Search for the cell housing the specified text and yield its (X, Y) center coordinate. 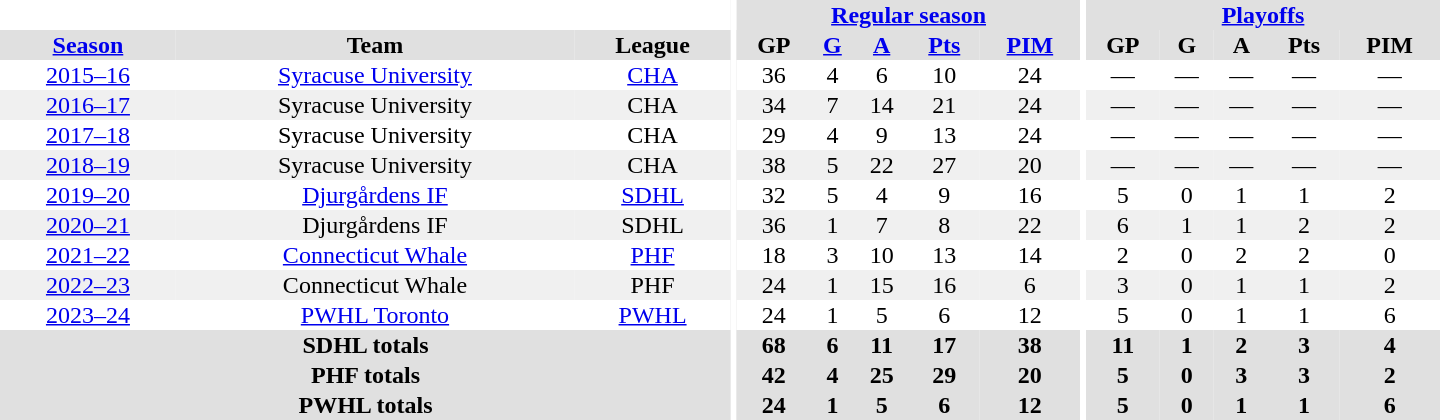
2016–17 (88, 105)
2021–22 (88, 255)
34 (774, 105)
25 (882, 375)
17 (944, 345)
Team (375, 45)
2022–23 (88, 285)
21 (944, 105)
PWHL (652, 315)
8 (944, 225)
PHF totals (366, 375)
Season (88, 45)
2015–16 (88, 75)
27 (944, 165)
League (652, 45)
68 (774, 345)
SDHL totals (366, 345)
2023–24 (88, 315)
Regular season (908, 15)
18 (774, 255)
32 (774, 195)
2020–21 (88, 225)
42 (774, 375)
PWHL totals (366, 405)
15 (882, 285)
PWHL Toronto (375, 315)
2017–18 (88, 135)
2018–19 (88, 165)
Playoffs (1263, 15)
2019–20 (88, 195)
